Capture the cell that displays the provided text and extract its (X, Y) central coordinate. 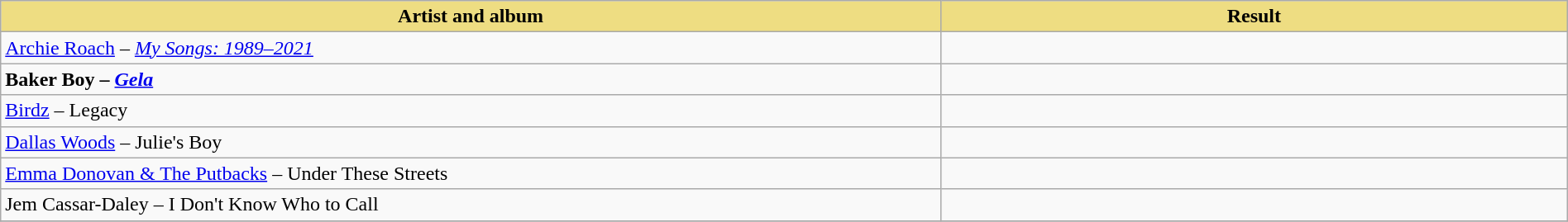
Baker Boy – Gela (471, 79)
Archie Roach – My Songs: 1989–2021 (471, 48)
Jem Cassar-Daley – I Don't Know Who to Call (471, 205)
Result (1254, 17)
Dallas Woods – Julie's Boy (471, 142)
Birdz – Legacy (471, 111)
Artist and album (471, 17)
Emma Donovan & The Putbacks – Under These Streets (471, 173)
